For the text-containing cell, return its midpoint in (x, y) coordinate format. 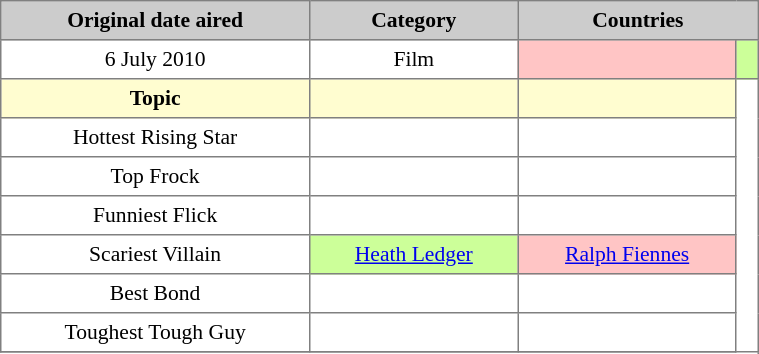
Countries (638, 20)
Scariest Villain (156, 254)
Hottest Rising Star (156, 138)
Ralph Fiennes (627, 254)
Funniest Flick (156, 216)
Original date aired (156, 20)
Film (414, 60)
Top Frock (156, 176)
Heath Ledger (414, 254)
Best Bond (156, 294)
6 July 2010 (156, 60)
Toughest Tough Guy (156, 332)
Category (414, 20)
Topic (156, 98)
